Determine the (X, Y) coordinate at the center of the cell enclosing the given text.  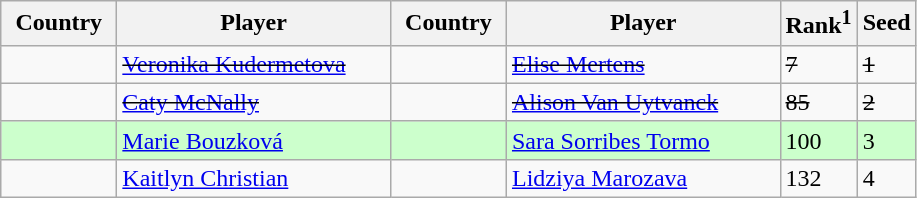
Seed (886, 24)
1 (886, 64)
100 (818, 140)
Alison Van Uytvanck (643, 102)
Caty McNally (254, 102)
Rank1 (818, 24)
Kaitlyn Christian (254, 178)
3 (886, 140)
Elise Mertens (643, 64)
4 (886, 178)
Marie Bouzková (254, 140)
Veronika Kudermetova (254, 64)
Lidziya Marozava (643, 178)
Sara Sorribes Tormo (643, 140)
7 (818, 64)
2 (886, 102)
85 (818, 102)
132 (818, 178)
